Pinpoint the cell where the given text exists, returning its (X, Y) midpoint coordinate. 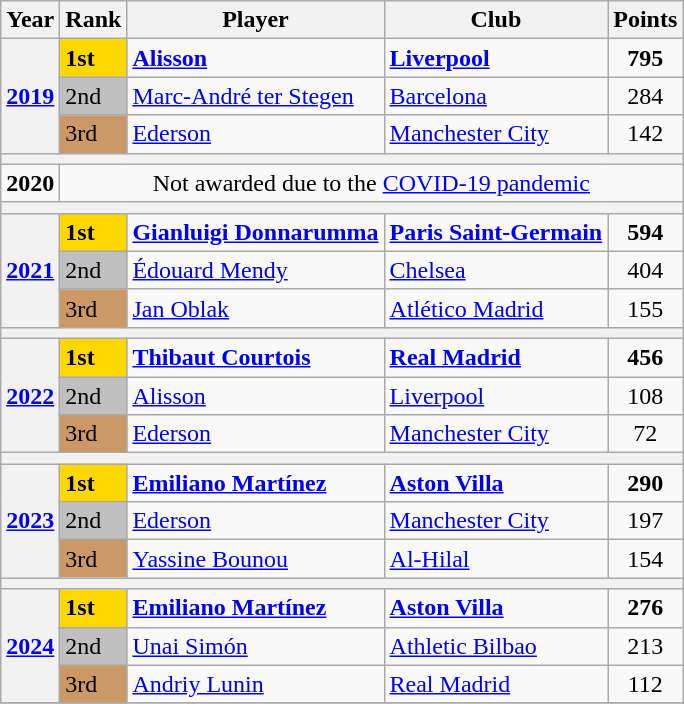
Barcelona (496, 96)
795 (646, 58)
2022 (30, 395)
Points (646, 20)
Paris Saint-Germain (496, 232)
2023 (30, 521)
155 (646, 308)
197 (646, 521)
Not awarded due to the COVID-19 pandemic (372, 183)
Atlético Madrid (496, 308)
Al-Hilal (496, 559)
2019 (30, 96)
142 (646, 134)
Édouard Mendy (256, 270)
404 (646, 270)
72 (646, 434)
456 (646, 357)
Marc-André ter Stegen (256, 96)
Chelsea (496, 270)
276 (646, 608)
Rank (94, 20)
Thibaut Courtois (256, 357)
108 (646, 395)
154 (646, 559)
284 (646, 96)
112 (646, 684)
2020 (30, 183)
2024 (30, 646)
2021 (30, 270)
213 (646, 646)
594 (646, 232)
Yassine Bounou (256, 559)
290 (646, 483)
Club (496, 20)
Andriy Lunin (256, 684)
Jan Oblak (256, 308)
Athletic Bilbao (496, 646)
Gianluigi Donnarumma (256, 232)
Player (256, 20)
Unai Simón (256, 646)
Year (30, 20)
